Extract the (x, y) coordinate from the center of the cell holding the provided text.  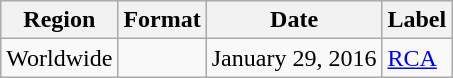
Worldwide (60, 58)
Format (162, 20)
January 29, 2016 (294, 58)
RCA (417, 58)
Region (60, 20)
Label (417, 20)
Date (294, 20)
